From the cell containing the given text, extract its center point as [X, Y] coordinate. 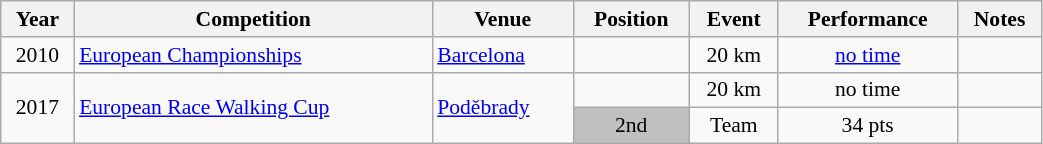
Event [734, 19]
Barcelona [502, 55]
Year [38, 19]
Venue [502, 19]
European Race Walking Cup [253, 108]
34 pts [868, 126]
Poděbrady [502, 108]
2010 [38, 55]
2nd [631, 126]
Team [734, 126]
Notes [1000, 19]
Position [631, 19]
European Championships [253, 55]
Competition [253, 19]
Performance [868, 19]
2017 [38, 108]
